Find where the given text appears and provide that cell's center as [X, Y] coordinate. 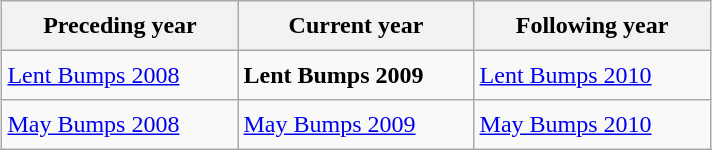
Current year [356, 26]
May Bumps 2010 [592, 125]
Following year [592, 26]
May Bumps 2008 [120, 125]
Preceding year [120, 26]
Lent Bumps 2009 [356, 75]
Lent Bumps 2008 [120, 75]
Lent Bumps 2010 [592, 75]
May Bumps 2009 [356, 125]
